Capture the cell that displays the provided text and extract its (x, y) central coordinate. 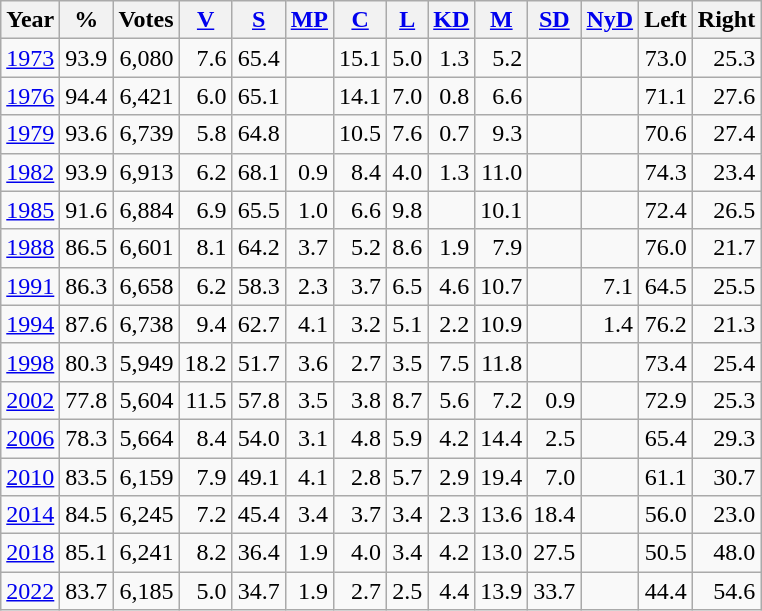
Left (666, 20)
6,884 (146, 210)
76.0 (666, 248)
6,601 (146, 248)
10.7 (502, 286)
70.6 (666, 134)
9.8 (408, 210)
71.1 (666, 96)
6.9 (206, 210)
51.7 (258, 362)
6,421 (146, 96)
26.5 (726, 210)
3.6 (309, 362)
94.4 (86, 96)
2006 (30, 438)
64.5 (666, 286)
19.4 (502, 477)
13.9 (502, 591)
6,080 (146, 58)
1991 (30, 286)
65.1 (258, 96)
6,739 (146, 134)
14.1 (360, 96)
Votes (146, 20)
9.3 (502, 134)
62.7 (258, 324)
27.4 (726, 134)
8.7 (408, 400)
KD (452, 20)
2010 (30, 477)
7.5 (452, 362)
8.6 (408, 248)
76.2 (666, 324)
6,185 (146, 591)
73.0 (666, 58)
L (408, 20)
25.4 (726, 362)
93.6 (86, 134)
15.1 (360, 58)
5,949 (146, 362)
72.4 (666, 210)
2.9 (452, 477)
5.6 (452, 400)
83.7 (86, 591)
1.0 (309, 210)
10.1 (502, 210)
57.8 (258, 400)
18.4 (554, 515)
54.6 (726, 591)
11.8 (502, 362)
1994 (30, 324)
SD (554, 20)
Right (726, 20)
84.5 (86, 515)
5.8 (206, 134)
80.3 (86, 362)
11.5 (206, 400)
2018 (30, 553)
5,664 (146, 438)
2.8 (360, 477)
5.9 (408, 438)
1973 (30, 58)
% (86, 20)
45.4 (258, 515)
6,245 (146, 515)
MP (309, 20)
4.8 (360, 438)
33.7 (554, 591)
18.2 (206, 362)
1985 (30, 210)
C (360, 20)
Year (30, 20)
0.7 (452, 134)
44.4 (666, 591)
13.6 (502, 515)
S (258, 20)
4.4 (452, 591)
0.8 (452, 96)
65.5 (258, 210)
13.0 (502, 553)
21.7 (726, 248)
73.4 (666, 362)
11.0 (502, 172)
86.3 (86, 286)
3.1 (309, 438)
8.1 (206, 248)
1979 (30, 134)
1976 (30, 96)
87.6 (86, 324)
78.3 (86, 438)
6,159 (146, 477)
3.2 (360, 324)
54.0 (258, 438)
50.5 (666, 553)
25.5 (726, 286)
6.5 (408, 286)
77.8 (86, 400)
29.3 (726, 438)
91.6 (86, 210)
14.4 (502, 438)
1988 (30, 248)
6,738 (146, 324)
4.6 (452, 286)
2014 (30, 515)
2022 (30, 591)
64.8 (258, 134)
1982 (30, 172)
1.4 (610, 324)
6,913 (146, 172)
68.1 (258, 172)
7.1 (610, 286)
6.0 (206, 96)
49.1 (258, 477)
27.5 (554, 553)
64.2 (258, 248)
34.7 (258, 591)
58.3 (258, 286)
M (502, 20)
85.1 (86, 553)
1998 (30, 362)
2.2 (452, 324)
86.5 (86, 248)
5.1 (408, 324)
30.7 (726, 477)
6,241 (146, 553)
10.5 (360, 134)
83.5 (86, 477)
V (206, 20)
5,604 (146, 400)
48.0 (726, 553)
9.4 (206, 324)
61.1 (666, 477)
6,658 (146, 286)
27.6 (726, 96)
74.3 (666, 172)
5.7 (408, 477)
8.2 (206, 553)
36.4 (258, 553)
23.4 (726, 172)
3.8 (360, 400)
NyD (610, 20)
72.9 (666, 400)
21.3 (726, 324)
10.9 (502, 324)
23.0 (726, 515)
2002 (30, 400)
56.0 (666, 515)
